Detect which cell encompasses the target text, then output its [X, Y] center coordinate. 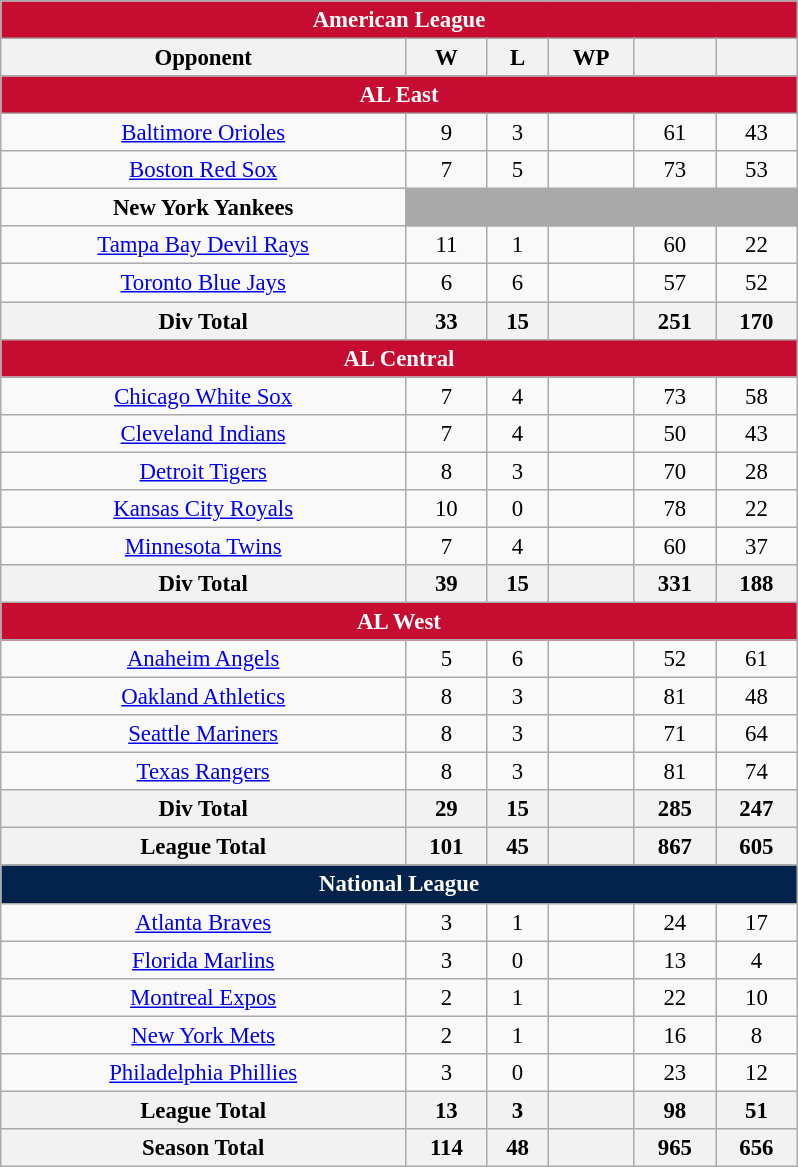
Oakland Athletics [204, 697]
17 [757, 922]
45 [518, 847]
Texas Rangers [204, 772]
965 [675, 1148]
74 [757, 772]
Montreal Expos [204, 997]
24 [675, 922]
70 [675, 471]
Florida Marlins [204, 960]
605 [757, 847]
867 [675, 847]
78 [675, 509]
New York Yankees [204, 208]
331 [675, 584]
Opponent [204, 58]
W [447, 58]
Seattle Mariners [204, 734]
Kansas City Royals [204, 509]
L [518, 58]
53 [757, 170]
251 [675, 321]
188 [757, 584]
58 [757, 396]
Minnesota Twins [204, 546]
57 [675, 283]
Cleveland Indians [204, 433]
AL West [399, 621]
28 [757, 471]
Boston Red Sox [204, 170]
Season Total [204, 1148]
Anaheim Angels [204, 659]
National League [399, 885]
9 [447, 133]
37 [757, 546]
Philadelphia Phillies [204, 1073]
101 [447, 847]
12 [757, 1073]
247 [757, 809]
29 [447, 809]
New York Mets [204, 1035]
Baltimore Orioles [204, 133]
23 [675, 1073]
AL Central [399, 358]
Atlanta Braves [204, 922]
50 [675, 433]
39 [447, 584]
64 [757, 734]
American League [399, 20]
98 [675, 1110]
Toronto Blue Jays [204, 283]
11 [447, 245]
WP [591, 58]
51 [757, 1110]
170 [757, 321]
33 [447, 321]
114 [447, 1148]
285 [675, 809]
Detroit Tigers [204, 471]
16 [675, 1035]
Tampa Bay Devil Rays [204, 245]
AL East [399, 95]
Chicago White Sox [204, 396]
656 [757, 1148]
71 [675, 734]
